Capture the cell that displays the provided text and extract its [X, Y] central coordinate. 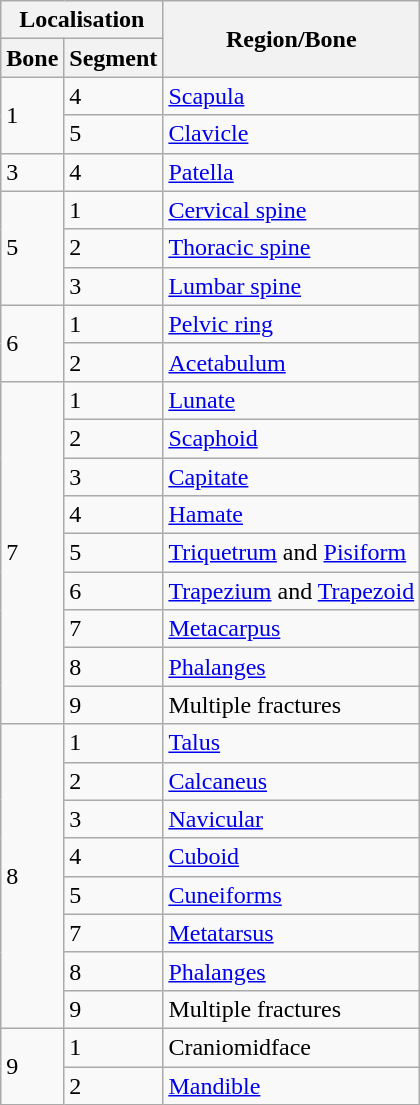
Cuneiforms [292, 895]
Localisation [82, 20]
Metacarpus [292, 629]
Clavicle [292, 134]
Mandible [292, 1085]
Cuboid [292, 857]
Region/Bone [292, 39]
Patella [292, 172]
Triquetrum and Pisiform [292, 553]
Capitate [292, 477]
Pelvic ring [292, 324]
Scapula [292, 96]
Thoracic spine [292, 248]
Navicular [292, 819]
Craniomidface [292, 1047]
Metatarsus [292, 933]
Lumbar spine [292, 286]
Segment [114, 58]
Bone [32, 58]
Talus [292, 743]
Scaphoid [292, 438]
Lunate [292, 400]
Cervical spine [292, 210]
Hamate [292, 515]
Calcaneus [292, 781]
Acetabulum [292, 362]
Trapezium and Trapezoid [292, 591]
